Provide the (X, Y) coordinate of the cell's center where the given text is located.  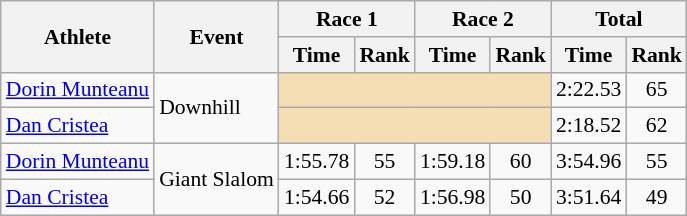
Total (619, 19)
2:18.52 (588, 126)
65 (656, 90)
Race 2 (483, 19)
1:54.66 (316, 197)
2:22.53 (588, 90)
60 (520, 162)
3:51.64 (588, 197)
1:55.78 (316, 162)
52 (384, 197)
Race 1 (347, 19)
Event (216, 36)
3:54.96 (588, 162)
50 (520, 197)
Giant Slalom (216, 180)
1:59.18 (452, 162)
62 (656, 126)
1:56.98 (452, 197)
Athlete (78, 36)
Downhill (216, 108)
49 (656, 197)
